Determine the (x, y) coordinate at the center of the cell enclosing the given text.  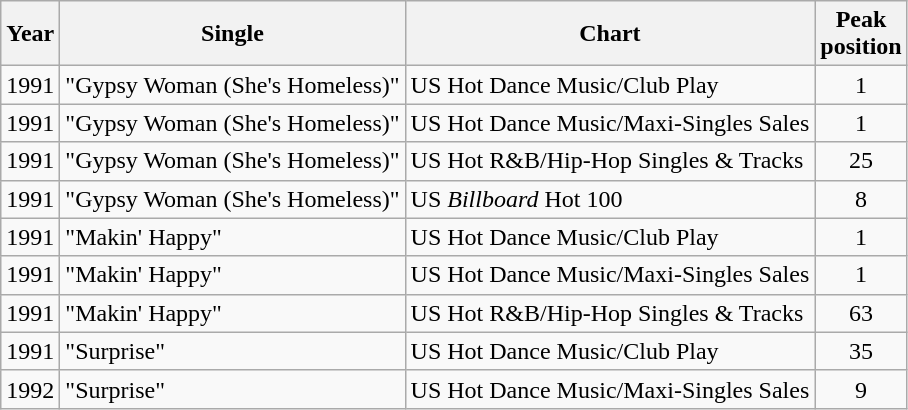
Peakposition (861, 34)
9 (861, 389)
35 (861, 351)
Chart (610, 34)
Year (30, 34)
US Billboard Hot 100 (610, 199)
25 (861, 161)
63 (861, 313)
8 (861, 199)
1992 (30, 389)
Single (232, 34)
